Extract the (x, y) coordinate from the center of the cell holding the provided text.  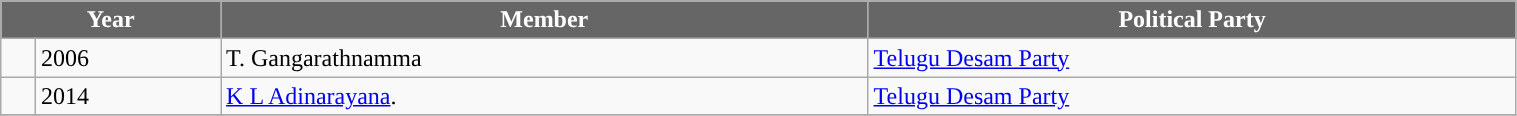
2014 (128, 96)
T. Gangarathnamma (544, 58)
K L Adinarayana. (544, 96)
2006 (128, 58)
Member (544, 20)
Year (111, 20)
Political Party (1192, 20)
